Scan for the cell matching the given text and deliver its [X, Y] coordinate at center. 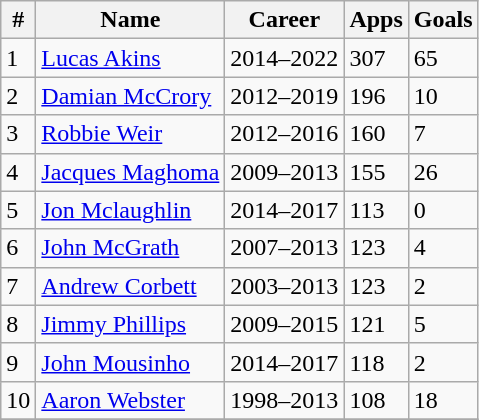
Andrew Corbett [130, 286]
John Mousinho [130, 362]
Jimmy Phillips [130, 324]
Damian McCrory [130, 96]
3 [18, 134]
8 [18, 324]
113 [376, 210]
6 [18, 248]
1998–2013 [284, 400]
Apps [376, 20]
2012–2016 [284, 134]
9 [18, 362]
Career [284, 20]
Jon Mclaughlin [130, 210]
26 [443, 172]
2007–2013 [284, 248]
160 [376, 134]
18 [443, 400]
Lucas Akins [130, 58]
Aaron Webster [130, 400]
Goals [443, 20]
196 [376, 96]
Jacques Maghoma [130, 172]
155 [376, 172]
2012–2019 [284, 96]
John McGrath [130, 248]
307 [376, 58]
# [18, 20]
0 [443, 210]
1 [18, 58]
Name [130, 20]
2009–2013 [284, 172]
118 [376, 362]
108 [376, 400]
2009–2015 [284, 324]
Robbie Weir [130, 134]
2014–2022 [284, 58]
65 [443, 58]
121 [376, 324]
2003–2013 [284, 286]
